For the text-containing cell, return its midpoint in [x, y] coordinate format. 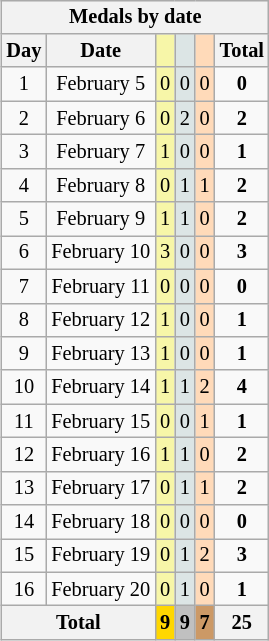
February 7 [100, 152]
February 8 [100, 185]
February 15 [100, 421]
February 17 [100, 488]
February 5 [100, 84]
Medals by date [136, 17]
10 [24, 387]
February 14 [100, 387]
February 10 [100, 253]
February 19 [100, 556]
6 [24, 253]
Date [100, 51]
February 9 [100, 219]
February 20 [100, 589]
15 [24, 556]
February 12 [100, 320]
8 [24, 320]
February 6 [100, 118]
16 [24, 589]
13 [24, 488]
February 13 [100, 354]
February 11 [100, 286]
February 18 [100, 522]
5 [24, 219]
Day [24, 51]
12 [24, 455]
14 [24, 522]
February 16 [100, 455]
25 [242, 623]
11 [24, 421]
